Capture the cell that displays the provided text and extract its (X, Y) central coordinate. 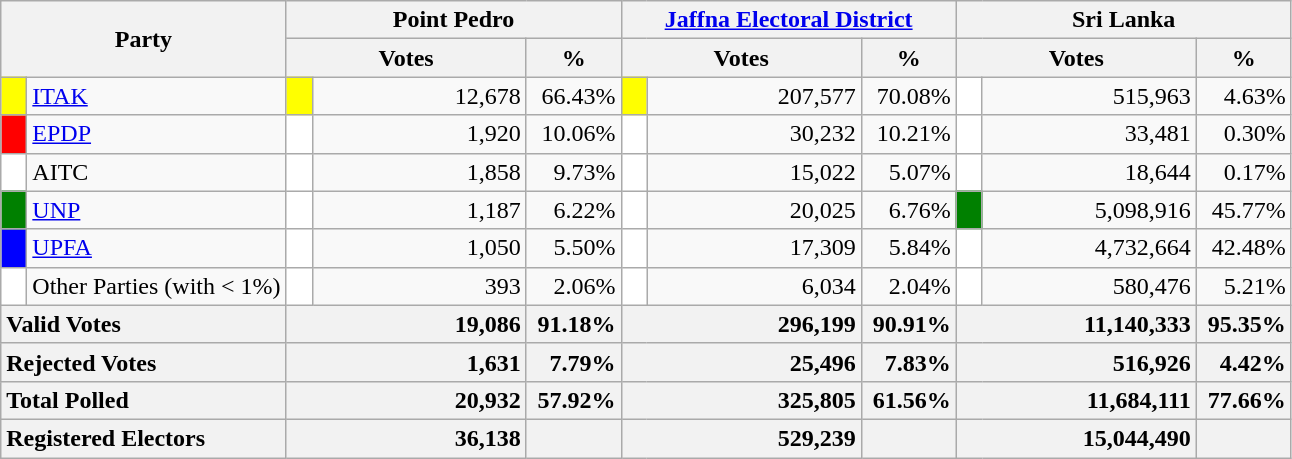
4.42% (1244, 362)
77.66% (1244, 400)
70.08% (908, 96)
1,187 (419, 210)
Party (144, 39)
Other Parties (with < 1%) (156, 286)
0.30% (1244, 134)
207,577 (754, 96)
61.56% (908, 400)
19,086 (406, 324)
ITAK (156, 96)
5.50% (574, 248)
4.63% (1244, 96)
30,232 (754, 134)
5,098,916 (1089, 210)
6.22% (574, 210)
11,140,333 (1076, 324)
90.91% (908, 324)
1,920 (419, 134)
7.79% (574, 362)
0.17% (1244, 172)
20,025 (754, 210)
15,044,490 (1076, 438)
515,963 (1089, 96)
Rejected Votes (144, 362)
1,050 (419, 248)
9.73% (574, 172)
529,239 (741, 438)
66.43% (574, 96)
33,481 (1089, 134)
UPFA (156, 248)
36,138 (406, 438)
5.84% (908, 248)
580,476 (1089, 286)
12,678 (419, 96)
393 (419, 286)
18,644 (1089, 172)
1,858 (419, 172)
Registered Electors (144, 438)
Valid Votes (144, 324)
11,684,111 (1076, 400)
91.18% (574, 324)
10.06% (574, 134)
2.06% (574, 286)
5.07% (908, 172)
1,631 (406, 362)
6,034 (754, 286)
57.92% (574, 400)
15,022 (754, 172)
25,496 (741, 362)
42.48% (1244, 248)
20,932 (406, 400)
516,926 (1076, 362)
Jaffna Electoral District (788, 20)
10.21% (908, 134)
4,732,664 (1089, 248)
Point Pedro (454, 20)
17,309 (754, 248)
5.21% (1244, 286)
Sri Lanka (1124, 20)
45.77% (1244, 210)
Total Polled (144, 400)
2.04% (908, 286)
95.35% (1244, 324)
296,199 (741, 324)
UNP (156, 210)
AITC (156, 172)
6.76% (908, 210)
325,805 (741, 400)
7.83% (908, 362)
EPDP (156, 134)
